Identify which cell holds the provided text, then report its (x, y) central coordinate. 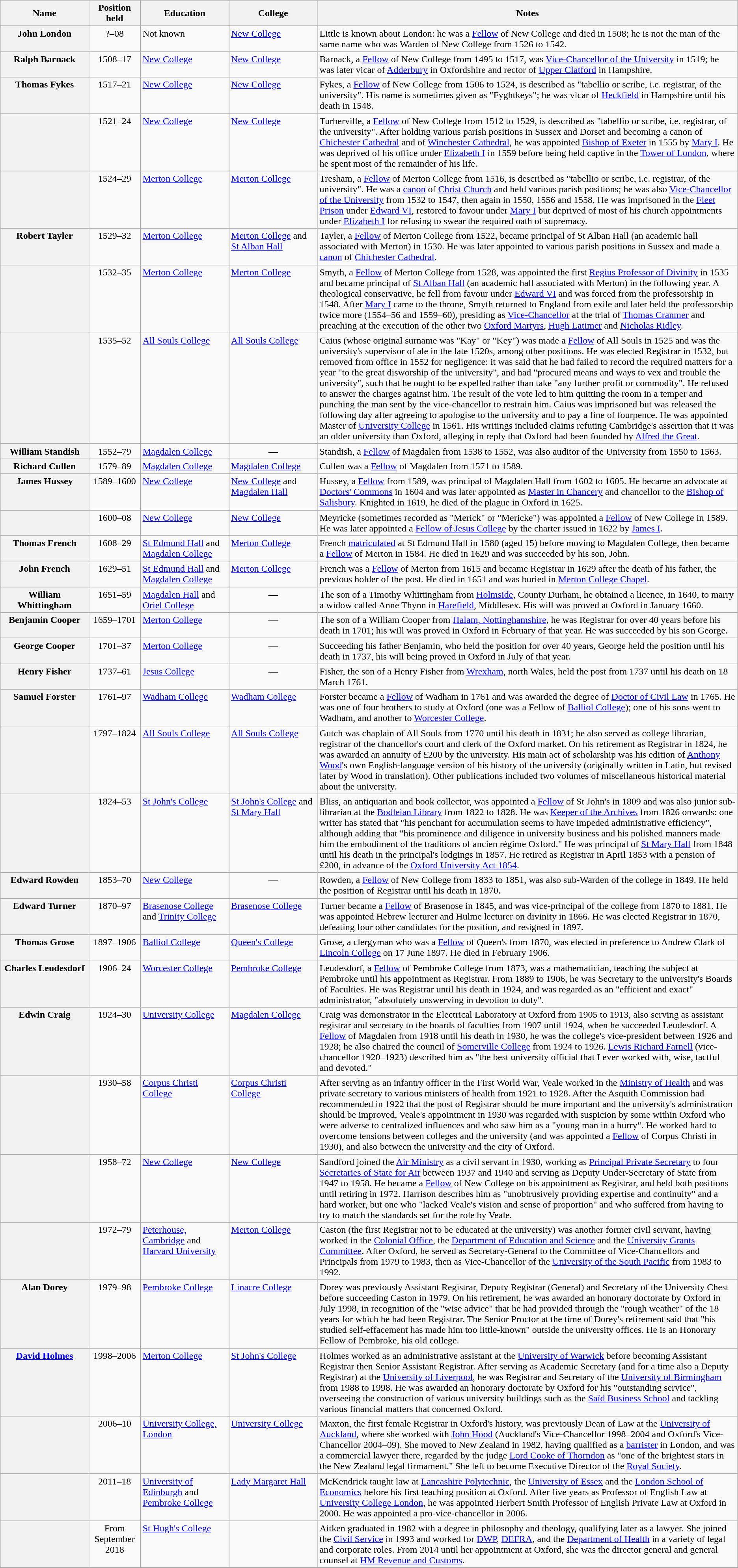
Thomas Fykes (45, 95)
Standish, a Fellow of Magdalen from 1538 to 1552, was also auditor of the University from 1550 to 1563. (527, 451)
Merton College and St Alban Hall (273, 247)
2006–10 (114, 1445)
1797–1824 (114, 760)
1532–35 (114, 299)
1897–1906 (114, 947)
Education (184, 13)
Charles Leudesdorf (45, 983)
1608–29 (114, 548)
Linacre College (273, 1314)
Notes (527, 13)
David Holmes (45, 1382)
2011–18 (114, 1497)
Edward Rowden (45, 886)
1737–61 (114, 677)
1529–32 (114, 247)
Position held (114, 13)
New College and Magdalen Hall (273, 492)
Not known (184, 39)
Queen's College (273, 947)
1824–53 (114, 833)
1979–98 (114, 1314)
Edwin Craig (45, 1041)
1972–79 (114, 1251)
1958–72 (114, 1188)
Worcester College (184, 983)
Fisher, the son of a Henry Fisher from Wrexham, north Wales, held the post from 1737 until his death on 18 March 1761. (527, 677)
William Standish (45, 451)
Benjamin Cooper (45, 626)
Edward Turner (45, 916)
1524–29 (114, 200)
William Whittingham (45, 600)
John London (45, 39)
From September 2018 (114, 1544)
Cullen was a Fellow of Magdalen from 1571 to 1589. (527, 466)
James Hussey (45, 492)
1629–51 (114, 574)
1853–70 (114, 886)
Robert Tayler (45, 247)
1924–30 (114, 1041)
1998–2006 (114, 1382)
1906–24 (114, 983)
Brasenose College and Trinity College (184, 916)
1589–1600 (114, 492)
Balliol College (184, 947)
Name (45, 13)
1552–79 (114, 451)
1517–21 (114, 95)
Thomas Grose (45, 947)
1701–37 (114, 651)
Peterhouse, Cambridge and Harvard University (184, 1251)
1930–58 (114, 1115)
1579–89 (114, 466)
Magdalen Hall and Oriel College (184, 600)
1508–17 (114, 65)
Richard Cullen (45, 466)
1870–97 (114, 916)
Alan Dorey (45, 1314)
Samuel Forster (45, 708)
Brasenose College (273, 916)
George Cooper (45, 651)
1521–24 (114, 142)
Jesus College (184, 677)
Lady Margaret Hall (273, 1497)
Ralph Barnack (45, 65)
1761–97 (114, 708)
St John's College and St Mary Hall (273, 833)
1659–1701 (114, 626)
John French (45, 574)
?–08 (114, 39)
1600–08 (114, 522)
1535–52 (114, 388)
Henry Fisher (45, 677)
College (273, 13)
Thomas French (45, 548)
University of Edinburgh and Pembroke College (184, 1497)
1651–59 (114, 600)
St Hugh's College (184, 1544)
University College, London (184, 1445)
